Return the (X, Y) coordinate for the center point of the cell that contains the specified text.  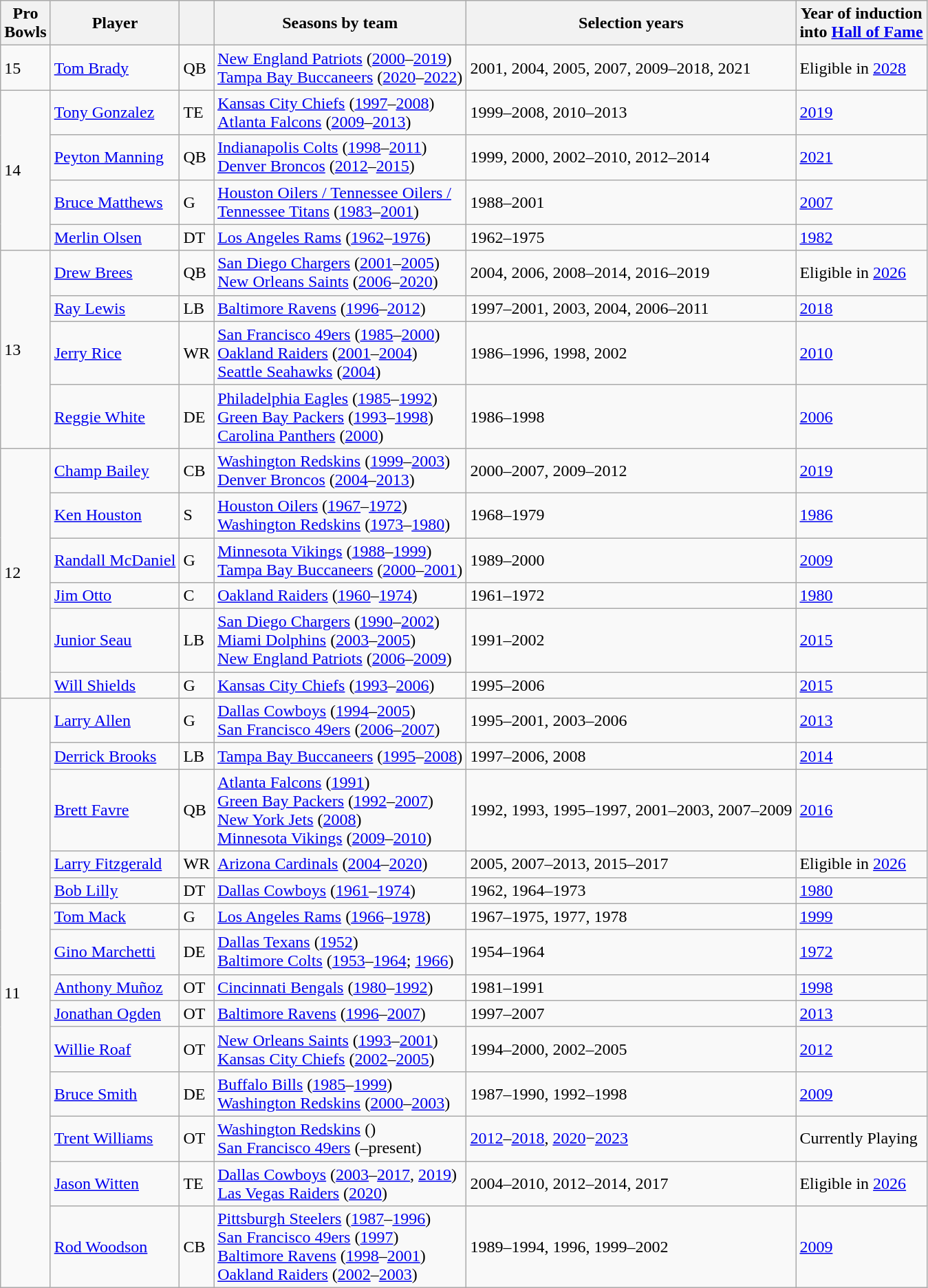
Kansas City Chiefs (1997–2008)Atlanta Falcons (2009–2013) (340, 113)
Derrick Brooks (115, 756)
Atlanta Falcons (1991)Green Bay Packers (1992–2007)New York Jets (2008)Minnesota Vikings (2009–2010) (340, 811)
Gino Marchetti (115, 952)
New Orleans Saints (1993–2001)Kansas City Chiefs (2002–2005) (340, 1049)
14 (25, 171)
Merlin Olsen (115, 237)
Dallas Cowboys (1961–1974) (340, 890)
Baltimore Ravens (1996–2007) (340, 1013)
Houston Oilers / Tennessee Oilers /Tennessee Titans (1983–2001) (340, 202)
Washington Redskins (1999–2003)Denver Broncos (2004–2013) (340, 471)
C (197, 596)
2000–2007, 2009–2012 (632, 471)
15 (25, 67)
1997–2006, 2008 (632, 756)
1954–1964 (632, 952)
Reggie White (115, 416)
1987–1990, 1992–1998 (632, 1094)
1961–1972 (632, 596)
Dallas Texans (1952)Baltimore Colts (1953–1964; 1966) (340, 952)
S (197, 515)
1989–1994, 1996, 1999–2002 (632, 1247)
Ken Houston (115, 515)
Seasons by team (340, 23)
Jonathan Ogden (115, 1013)
Drew Brees (115, 272)
Larry Allen (115, 721)
Buffalo Bills (1985–1999)Washington Redskins (2000–2003) (340, 1094)
1986–1998 (632, 416)
1992, 1993, 1995–1997, 2001–2003, 2007–2009 (632, 811)
1989–2000 (632, 560)
Jerry Rice (115, 353)
2005, 2007–2013, 2015–2017 (632, 864)
2012–2018, 2020−2023 (632, 1138)
2021 (861, 157)
Tom Brady (115, 67)
2010 (861, 353)
1986 (861, 515)
Willie Roaf (115, 1049)
1994–2000, 2002–2005 (632, 1049)
Will Shields (115, 685)
San Francisco 49ers (1985–2000)Oakland Raiders (2001–2004)Seattle Seahawks (2004) (340, 353)
1995–2006 (632, 685)
2004, 2006, 2008–2014, 2016–2019 (632, 272)
1962–1975 (632, 237)
Trent Williams (115, 1138)
2018 (861, 308)
2016 (861, 811)
1999–2008, 2010–2013 (632, 113)
2012 (861, 1049)
Selection years (632, 23)
1986–1996, 1998, 2002 (632, 353)
1962, 1964–1973 (632, 890)
Oakland Raiders (1960–1974) (340, 596)
Year of inductioninto Hall of Fame (861, 23)
Los Angeles Rams (1966–1978) (340, 916)
Bruce Smith (115, 1094)
Tampa Bay Buccaneers (1995–2008) (340, 756)
Bob Lilly (115, 890)
1995–2001, 2003–2006 (632, 721)
Anthony Muñoz (115, 987)
Pittsburgh Steelers (1987–1996)San Francisco 49ers (1997)Baltimore Ravens (1998–2001)Oakland Raiders (2002–2003) (340, 1247)
Los Angeles Rams (1962–1976) (340, 237)
1972 (861, 952)
ProBowls (25, 23)
2006 (861, 416)
Cincinnati Bengals (1980–1992) (340, 987)
Baltimore Ravens (1996–2012) (340, 308)
Brett Favre (115, 811)
1968–1979 (632, 515)
Philadelphia Eagles (1985–1992)Green Bay Packers (1993–1998)Carolina Panthers (2000) (340, 416)
Minnesota Vikings (1988–1999)Tampa Bay Buccaneers (2000–2001) (340, 560)
Champ Bailey (115, 471)
San Diego Chargers (1990–2002)Miami Dolphins (2003–2005)New England Patriots (2006–2009) (340, 641)
San Diego Chargers (2001–2005)New Orleans Saints (2006–2020) (340, 272)
Eligible in 2028 (861, 67)
1997–2001, 2003, 2004, 2006–2011 (632, 308)
11 (25, 994)
2007 (861, 202)
Ray Lewis (115, 308)
New England Patriots (2000–2019)Tampa Bay Buccaneers (2020–2022) (340, 67)
2001, 2004, 2005, 2007, 2009–2018, 2021 (632, 67)
Tony Gonzalez (115, 113)
2004–2010, 2012–2014, 2017 (632, 1183)
1991–2002 (632, 641)
Dallas Cowboys (2003–2017, 2019)Las Vegas Raiders (2020) (340, 1183)
Arizona Cardinals (2004–2020) (340, 864)
Rod Woodson (115, 1247)
Larry Fitzgerald (115, 864)
Kansas City Chiefs (1993–2006) (340, 685)
Jim Otto (115, 596)
1988–2001 (632, 202)
13 (25, 350)
2014 (861, 756)
Tom Mack (115, 916)
12 (25, 572)
Dallas Cowboys (1994–2005)San Francisco 49ers (2006–2007) (340, 721)
1998 (861, 987)
Currently Playing (861, 1138)
Jason Witten (115, 1183)
1982 (861, 237)
Player (115, 23)
Washington Redskins () San Francisco 49ers (–present) (340, 1138)
Houston Oilers (1967–1972)Washington Redskins (1973–1980) (340, 515)
Junior Seau (115, 641)
Bruce Matthews (115, 202)
1999, 2000, 2002–2010, 2012–2014 (632, 157)
1967–1975, 1977, 1978 (632, 916)
Indianapolis Colts (1998–2011)Denver Broncos (2012–2015) (340, 157)
1981–1991 (632, 987)
1997–2007 (632, 1013)
1999 (861, 916)
Peyton Manning (115, 157)
Randall McDaniel (115, 560)
